Capture the cell that displays the provided text and extract its (X, Y) central coordinate. 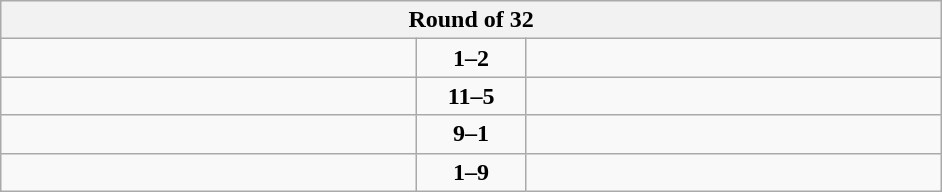
1–2 (472, 58)
1–9 (472, 172)
11–5 (472, 96)
9–1 (472, 134)
Round of 32 (472, 20)
